From the cell containing the given text, extract its center point as (X, Y) coordinate. 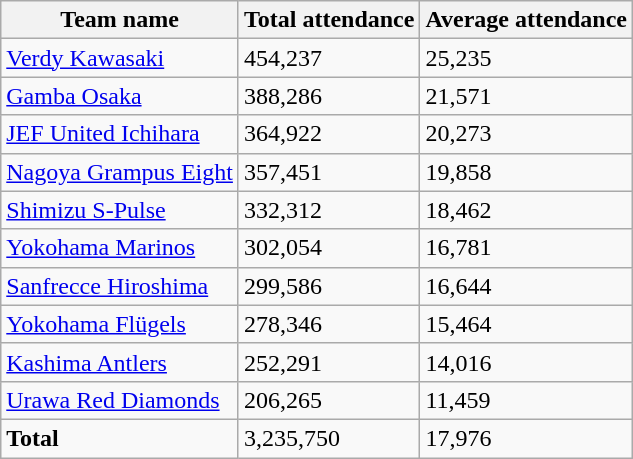
11,459 (526, 400)
Shimizu S-Pulse (120, 210)
Total attendance (329, 20)
Yokohama Flügels (120, 324)
332,312 (329, 210)
Team name (120, 20)
Urawa Red Diamonds (120, 400)
Verdy Kawasaki (120, 58)
454,237 (329, 58)
357,451 (329, 172)
Gamba Osaka (120, 96)
364,922 (329, 134)
16,644 (526, 286)
25,235 (526, 58)
3,235,750 (329, 438)
Kashima Antlers (120, 362)
16,781 (526, 248)
388,286 (329, 96)
15,464 (526, 324)
21,571 (526, 96)
17,976 (526, 438)
14,016 (526, 362)
Nagoya Grampus Eight (120, 172)
302,054 (329, 248)
252,291 (329, 362)
Yokohama Marinos (120, 248)
20,273 (526, 134)
206,265 (329, 400)
Sanfrecce Hiroshima (120, 286)
JEF United Ichihara (120, 134)
Total (120, 438)
19,858 (526, 172)
299,586 (329, 286)
18,462 (526, 210)
Average attendance (526, 20)
278,346 (329, 324)
